Extract the [X, Y] coordinate from the center of the cell holding the provided text.  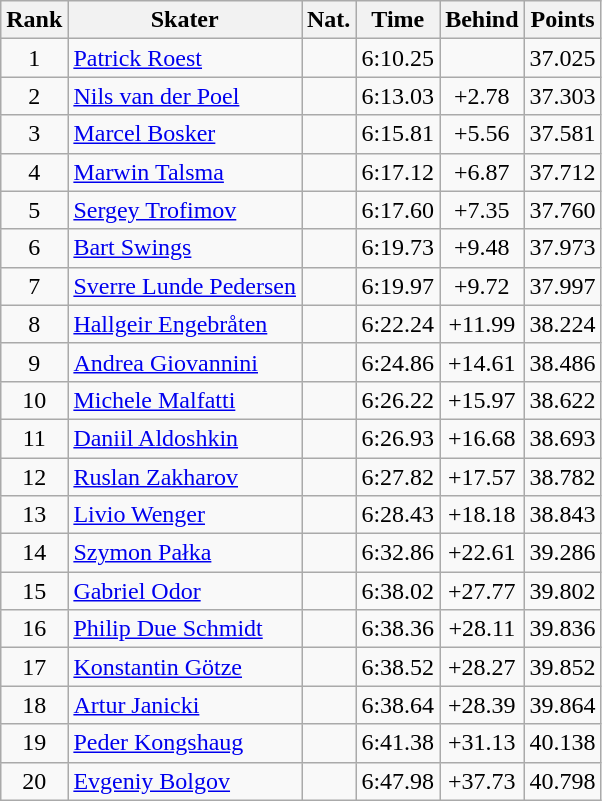
6:10.25 [398, 58]
6:17.12 [398, 172]
6:19.97 [398, 286]
18 [34, 705]
Patrick Roest [185, 58]
+37.73 [482, 781]
37.712 [562, 172]
4 [34, 172]
3 [34, 134]
Nils van der Poel [185, 96]
Time [398, 20]
39.286 [562, 553]
37.303 [562, 96]
17 [34, 667]
39.852 [562, 667]
6 [34, 248]
Ruslan Zakharov [185, 477]
39.836 [562, 629]
+22.61 [482, 553]
Sergey Trofimov [185, 210]
37.025 [562, 58]
Gabriel Odor [185, 591]
6:15.81 [398, 134]
37.760 [562, 210]
+15.97 [482, 400]
Peder Kongshaug [185, 743]
38.486 [562, 362]
6:26.93 [398, 438]
37.997 [562, 286]
38.782 [562, 477]
40.138 [562, 743]
19 [34, 743]
+9.72 [482, 286]
+28.11 [482, 629]
Philip Due Schmidt [185, 629]
16 [34, 629]
2 [34, 96]
15 [34, 591]
+6.87 [482, 172]
12 [34, 477]
7 [34, 286]
6:27.82 [398, 477]
14 [34, 553]
+17.57 [482, 477]
Behind [482, 20]
+9.48 [482, 248]
38.693 [562, 438]
Michele Malfatti [185, 400]
Konstantin Götze [185, 667]
+14.61 [482, 362]
Marwin Talsma [185, 172]
Skater [185, 20]
+16.68 [482, 438]
6:19.73 [398, 248]
Daniil Aldoshkin [185, 438]
6:17.60 [398, 210]
6:28.43 [398, 515]
6:38.52 [398, 667]
+7.35 [482, 210]
39.864 [562, 705]
+28.39 [482, 705]
1 [34, 58]
38.224 [562, 324]
Sverre Lunde Pedersen [185, 286]
6:32.86 [398, 553]
40.798 [562, 781]
6:24.86 [398, 362]
+28.27 [482, 667]
6:38.02 [398, 591]
Rank [34, 20]
39.802 [562, 591]
13 [34, 515]
38.622 [562, 400]
6:47.98 [398, 781]
+31.13 [482, 743]
20 [34, 781]
11 [34, 438]
37.973 [562, 248]
5 [34, 210]
6:13.03 [398, 96]
Evgeniy Bolgov [185, 781]
Nat. [329, 20]
+27.77 [482, 591]
38.843 [562, 515]
6:38.36 [398, 629]
10 [34, 400]
Livio Wenger [185, 515]
Artur Janicki [185, 705]
Marcel Bosker [185, 134]
+5.56 [482, 134]
6:38.64 [398, 705]
+2.78 [482, 96]
+18.18 [482, 515]
6:22.24 [398, 324]
6:26.22 [398, 400]
Szymon Pałka [185, 553]
9 [34, 362]
Bart Swings [185, 248]
+11.99 [482, 324]
Andrea Giovannini [185, 362]
Points [562, 20]
Hallgeir Engebråten [185, 324]
37.581 [562, 134]
6:41.38 [398, 743]
8 [34, 324]
